Identify which cell holds the provided text, then report its (X, Y) central coordinate. 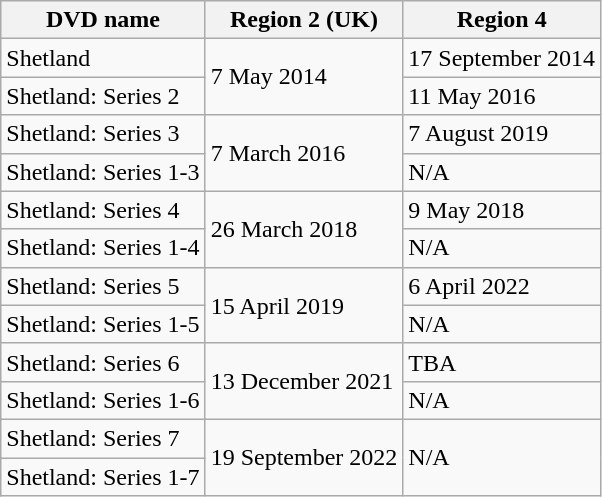
Shetland: Series 5 (103, 286)
TBA (502, 362)
7 March 2016 (304, 153)
7 May 2014 (304, 77)
Shetland: Series 1-4 (103, 248)
9 May 2018 (502, 210)
Region 4 (502, 20)
Shetland: Series 7 (103, 438)
Shetland: Series 4 (103, 210)
Shetland: Series 1-5 (103, 324)
7 August 2019 (502, 134)
Shetland: Series 1-6 (103, 400)
6 April 2022 (502, 286)
Shetland: Series 3 (103, 134)
13 December 2021 (304, 381)
Shetland: Series 1-3 (103, 172)
11 May 2016 (502, 96)
DVD name (103, 20)
Shetland: Series 1-7 (103, 477)
Shetland: Series 6 (103, 362)
26 March 2018 (304, 229)
17 September 2014 (502, 58)
Shetland: Series 2 (103, 96)
19 September 2022 (304, 457)
Shetland (103, 58)
Region 2 (UK) (304, 20)
15 April 2019 (304, 305)
